Extract the (x, y) coordinate from the center of the cell holding the provided text.  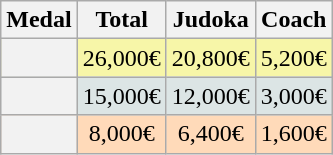
12,000€ (210, 96)
Judoka (210, 20)
Total (122, 20)
20,800€ (210, 58)
8,000€ (122, 134)
6,400€ (210, 134)
15,000€ (122, 96)
5,200€ (294, 58)
1,600€ (294, 134)
26,000€ (122, 58)
Coach (294, 20)
Medal (39, 20)
3,000€ (294, 96)
